Provide the [X, Y] coordinate of the cell's center where the given text is located.  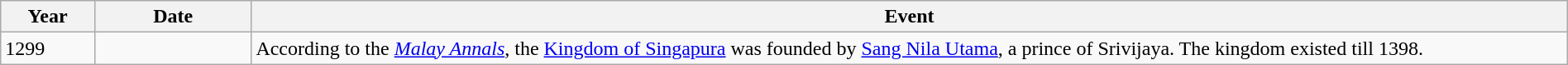
According to the Malay Annals, the Kingdom of Singapura was founded by Sang Nila Utama, a prince of Srivijaya. The kingdom existed till 1398. [910, 48]
Event [910, 17]
1299 [48, 48]
Date [172, 17]
Year [48, 17]
